Identify which cell holds the provided text, then report its [X, Y] central coordinate. 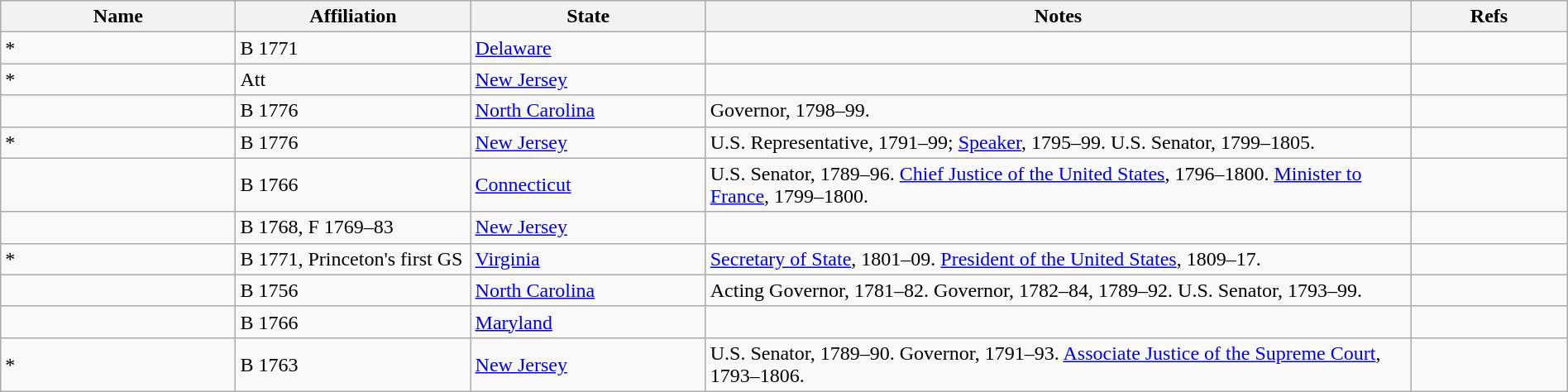
Virginia [588, 259]
U.S. Senator, 1789–90. Governor, 1791–93. Associate Justice of the Supreme Court, 1793–1806. [1059, 364]
B 1768, F 1769–83 [353, 227]
Delaware [588, 48]
Name [118, 17]
B 1756 [353, 290]
State [588, 17]
Maryland [588, 322]
Secretary of State, 1801–09. President of the United States, 1809–17. [1059, 259]
Connecticut [588, 185]
B 1771 [353, 48]
Notes [1059, 17]
U.S. Senator, 1789–96. Chief Justice of the United States, 1796–1800. Minister to France, 1799–1800. [1059, 185]
Att [353, 79]
B 1771, Princeton's first GS [353, 259]
Affiliation [353, 17]
Governor, 1798–99. [1059, 111]
B 1763 [353, 364]
Refs [1489, 17]
U.S. Representative, 1791–99; Speaker, 1795–99. U.S. Senator, 1799–1805. [1059, 142]
Acting Governor, 1781–82. Governor, 1782–84, 1789–92. U.S. Senator, 1793–99. [1059, 290]
